Provide the (X, Y) coordinate of the cell's center where the given text is located.  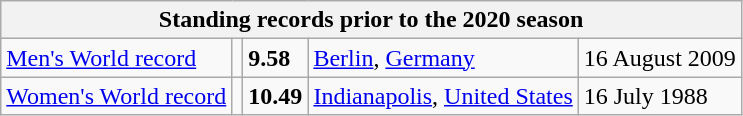
10.49 (276, 96)
16 July 1988 (660, 96)
Women's World record (116, 96)
Standing records prior to the 2020 season (372, 20)
9.58 (276, 58)
Indianapolis, United States (443, 96)
16 August 2009 (660, 58)
Men's World record (116, 58)
Berlin, Germany (443, 58)
